Return [X, Y] of the center of cell containing provided text 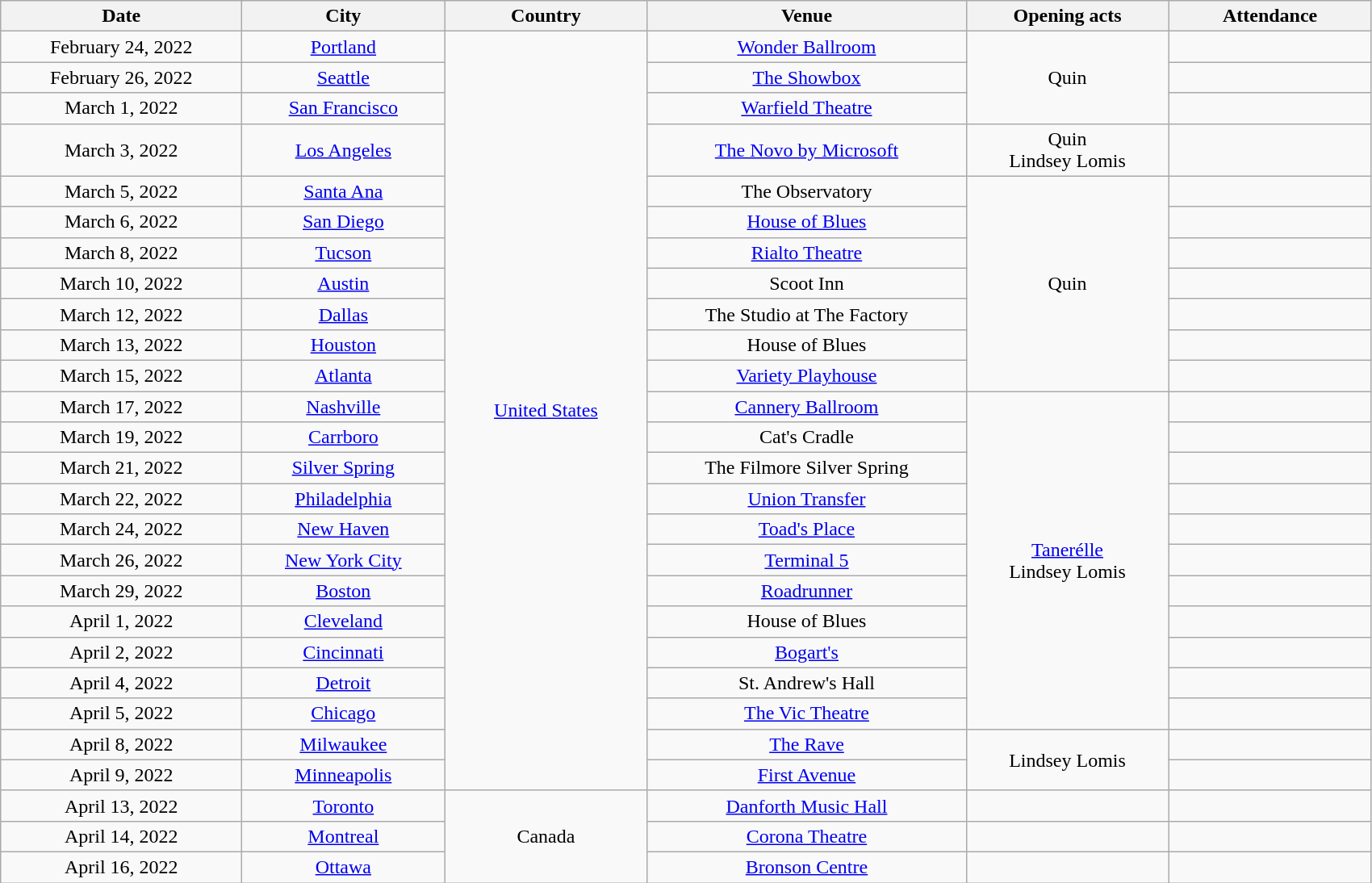
Wonder Ballroom [807, 47]
The Vic Theatre [807, 714]
April 8, 2022 [121, 744]
TanerélleLindsey Lomis [1067, 560]
March 22, 2022 [121, 499]
Bogart's [807, 652]
March 15, 2022 [121, 375]
Attendance [1270, 16]
Ottawa [344, 867]
Cannery Ballroom [807, 406]
March 8, 2022 [121, 253]
The Showbox [807, 77]
Venue [807, 16]
March 19, 2022 [121, 437]
April 14, 2022 [121, 836]
March 24, 2022 [121, 529]
Chicago [344, 714]
Philadelphia [344, 499]
Roadrunner [807, 591]
The Observatory [807, 191]
Minneapolis [344, 775]
Cincinnati [344, 652]
Canada [546, 836]
Variety Playhouse [807, 375]
March 3, 2022 [121, 150]
March 5, 2022 [121, 191]
March 21, 2022 [121, 468]
March 6, 2022 [121, 222]
April 5, 2022 [121, 714]
Warfield Theatre [807, 108]
New York City [344, 560]
Union Transfer [807, 499]
Detroit [344, 683]
Silver Spring [344, 468]
Scoot Inn [807, 283]
Opening acts [1067, 16]
Toronto [344, 806]
The Novo by Microsoft [807, 150]
Corona Theatre [807, 836]
March 29, 2022 [121, 591]
April 1, 2022 [121, 621]
Date [121, 16]
San Diego [344, 222]
Milwaukee [344, 744]
St. Andrew's Hall [807, 683]
City [344, 16]
April 4, 2022 [121, 683]
The Rave [807, 744]
Bronson Centre [807, 867]
United States [546, 411]
Country [546, 16]
April 16, 2022 [121, 867]
Tucson [344, 253]
Cleveland [344, 621]
Carrboro [344, 437]
Rialto Theatre [807, 253]
March 1, 2022 [121, 108]
Austin [344, 283]
Toad's Place [807, 529]
Dallas [344, 314]
March 26, 2022 [121, 560]
March 17, 2022 [121, 406]
The Filmore Silver Spring [807, 468]
New Haven [344, 529]
April 9, 2022 [121, 775]
February 24, 2022 [121, 47]
Santa Ana [344, 191]
Boston [344, 591]
Los Angeles [344, 150]
Cat's Cradle [807, 437]
The Studio at The Factory [807, 314]
Atlanta [344, 375]
Montreal [344, 836]
March 13, 2022 [121, 345]
First Avenue [807, 775]
April 13, 2022 [121, 806]
Nashville [344, 406]
Lindsey Lomis [1067, 760]
March 10, 2022 [121, 283]
February 26, 2022 [121, 77]
Terminal 5 [807, 560]
Portland [344, 47]
Danforth Music Hall [807, 806]
QuinLindsey Lomis [1067, 150]
Seattle [344, 77]
San Francisco [344, 108]
March 12, 2022 [121, 314]
Houston [344, 345]
April 2, 2022 [121, 652]
